Provide the (X, Y) coordinate of the cell's center where the given text is located.  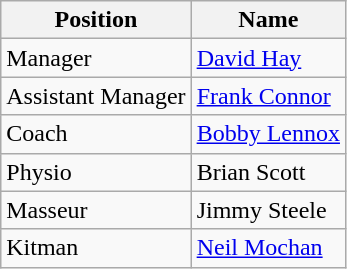
Position (96, 20)
Bobby Lennox (268, 134)
Name (268, 20)
David Hay (268, 58)
Manager (96, 58)
Neil Mochan (268, 248)
Jimmy Steele (268, 210)
Physio (96, 172)
Brian Scott (268, 172)
Assistant Manager (96, 96)
Masseur (96, 210)
Frank Connor (268, 96)
Kitman (96, 248)
Coach (96, 134)
